Locate the cell with the specified text and output its [x, y] center coordinate. 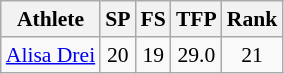
29.0 [196, 55]
19 [154, 55]
TFP [196, 19]
20 [118, 55]
21 [252, 55]
Athlete [50, 19]
Rank [252, 19]
SP [118, 19]
FS [154, 19]
Alisa Drei [50, 55]
